Return the (x, y) coordinate for the center point of the cell that contains the specified text.  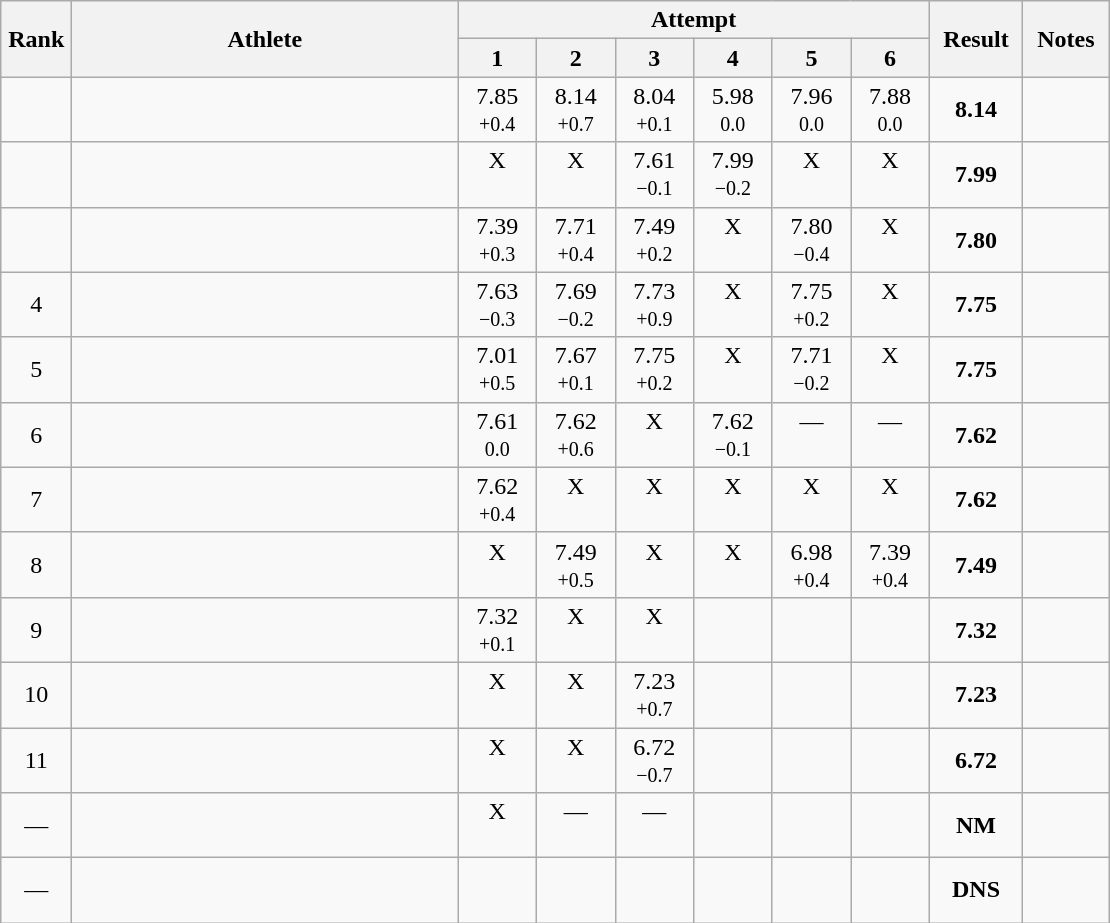
7.62+0.6 (576, 434)
7.880.0 (890, 110)
7.73+0.9 (654, 304)
11 (36, 760)
DNS (976, 890)
7.49 (976, 564)
7.62−0.1 (734, 434)
Notes (1066, 39)
Athlete (265, 39)
7.71+0.4 (576, 240)
7.62+0.4 (498, 500)
Attempt (694, 20)
1 (498, 58)
7.960.0 (812, 110)
7.85+0.4 (498, 110)
7.39+0.3 (498, 240)
7.61−0.1 (654, 174)
8.14+0.7 (576, 110)
6.98+0.4 (812, 564)
7.80 (976, 240)
2 (576, 58)
8 (36, 564)
6.72−0.7 (654, 760)
7.49+0.2 (654, 240)
Result (976, 39)
7.32+0.1 (498, 630)
7.01+0.5 (498, 370)
7 (36, 500)
7.71−0.2 (812, 370)
7.80−0.4 (812, 240)
9 (36, 630)
7.23 (976, 694)
7.610.0 (498, 434)
7.67+0.1 (576, 370)
Rank (36, 39)
7.23+0.7 (654, 694)
7.39+0.4 (890, 564)
7.32 (976, 630)
8.14 (976, 110)
8.04+0.1 (654, 110)
7.63−0.3 (498, 304)
6.72 (976, 760)
7.99 (976, 174)
7.69−0.2 (576, 304)
7.99−0.2 (734, 174)
5.980.0 (734, 110)
10 (36, 694)
7.49+0.5 (576, 564)
NM (976, 826)
3 (654, 58)
